Find where the given text appears and provide that cell's center as [X, Y] coordinate. 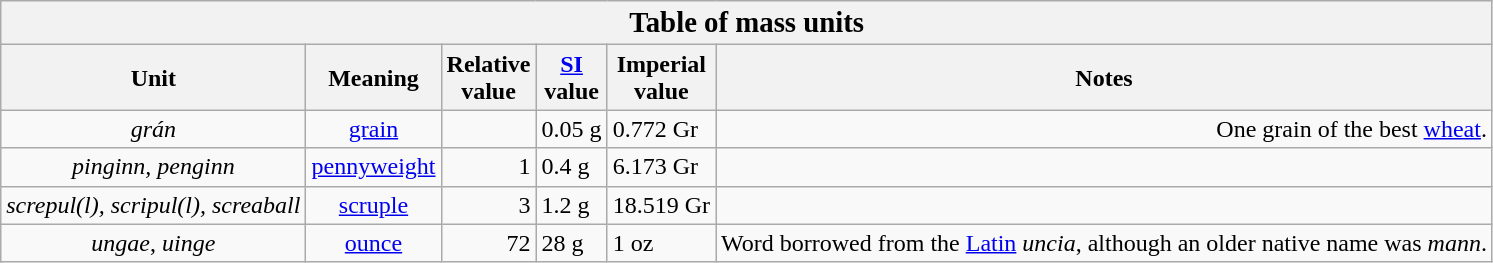
ounce [374, 243]
ungae, uinge [154, 243]
scruple [374, 205]
grain [374, 129]
Notes [1104, 78]
28 g [572, 243]
SIvalue [572, 78]
Table of mass units [747, 23]
72 [488, 243]
One grain of the best wheat. [1104, 129]
6.173 Gr [661, 167]
grán [154, 129]
3 [488, 205]
Word borrowed from the Latin uncia, although an older native name was mann. [1104, 243]
Relativevalue [488, 78]
0.05 g [572, 129]
1 [488, 167]
pinginn, penginn [154, 167]
1 oz [661, 243]
0.4 g [572, 167]
0.772 Gr [661, 129]
Imperialvalue [661, 78]
pennyweight [374, 167]
1.2 g [572, 205]
18.519 Gr [661, 205]
Meaning [374, 78]
screpul(l), scripul(l), screaball [154, 205]
Unit [154, 78]
